Return (X, Y) of the center of cell containing provided text 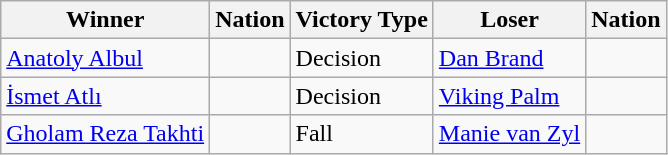
Loser (509, 20)
Gholam Reza Takhti (106, 134)
Manie van Zyl (509, 134)
Viking Palm (509, 96)
Winner (106, 20)
Fall (362, 134)
Dan Brand (509, 58)
İsmet Atlı (106, 96)
Anatoly Albul (106, 58)
Victory Type (362, 20)
